Scan for the cell matching the given text and deliver its [x, y] coordinate at center. 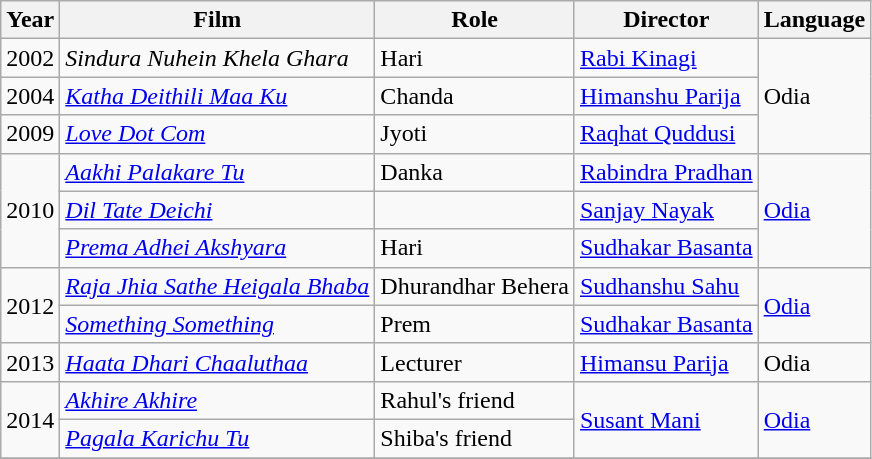
Dhurandhar Behera [475, 286]
Rahul's friend [475, 400]
2012 [30, 305]
Chanda [475, 96]
Jyoti [475, 134]
Love Dot Com [218, 134]
Shiba's friend [475, 438]
Rabi Kinagi [666, 58]
Sanjay Nayak [666, 210]
Haata Dhari Chaaluthaa [218, 362]
2009 [30, 134]
Sindura Nuhein Khela Ghara [218, 58]
2014 [30, 419]
Katha Deithili Maa Ku [218, 96]
Rabindra Pradhan [666, 172]
Raja Jhia Sathe Heigala Bhaba [218, 286]
Something Something [218, 324]
Himansu Parija [666, 362]
2013 [30, 362]
Sudhanshu Sahu [666, 286]
Akhire Akhire [218, 400]
2004 [30, 96]
Year [30, 20]
Role [475, 20]
Dil Tate Deichi [218, 210]
Pagala Karichu Tu [218, 438]
Language [814, 20]
Aakhi Palakare Tu [218, 172]
2002 [30, 58]
Danka [475, 172]
2010 [30, 210]
Prem [475, 324]
Prema Adhei Akshyara [218, 248]
Susant Mani [666, 419]
Himanshu Parija [666, 96]
Film [218, 20]
Lecturer [475, 362]
Raqhat Quddusi [666, 134]
Director [666, 20]
